Pinpoint the cell where the given text exists, returning its (x, y) midpoint coordinate. 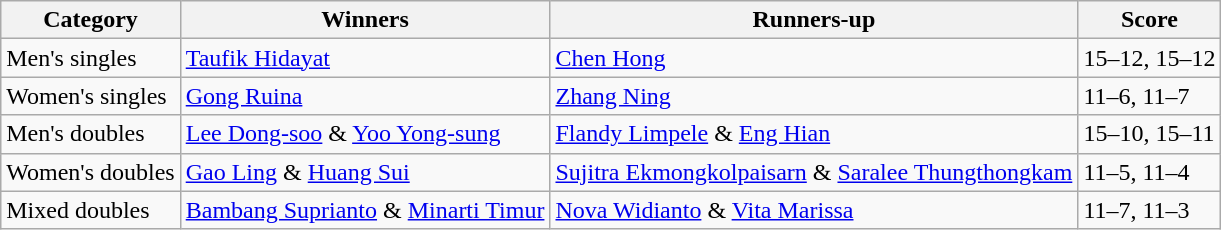
Bambang Suprianto & Minarti Timur (365, 210)
Gao Ling & Huang Sui (365, 172)
Men's doubles (90, 134)
Chen Hong (814, 58)
11–5, 11–4 (1150, 172)
Zhang Ning (814, 96)
Score (1150, 20)
Men's singles (90, 58)
Mixed doubles (90, 210)
Lee Dong-soo & Yoo Yong-sung (365, 134)
Flandy Limpele & Eng Hian (814, 134)
Taufik Hidayat (365, 58)
Category (90, 20)
Women's doubles (90, 172)
15–10, 15–11 (1150, 134)
Nova Widianto & Vita Marissa (814, 210)
Winners (365, 20)
Sujitra Ekmongkolpaisarn & Saralee Thungthongkam (814, 172)
Runners-up (814, 20)
Women's singles (90, 96)
11–6, 11–7 (1150, 96)
11–7, 11–3 (1150, 210)
Gong Ruina (365, 96)
15–12, 15–12 (1150, 58)
